From the cell containing the given text, extract its center point as (x, y) coordinate. 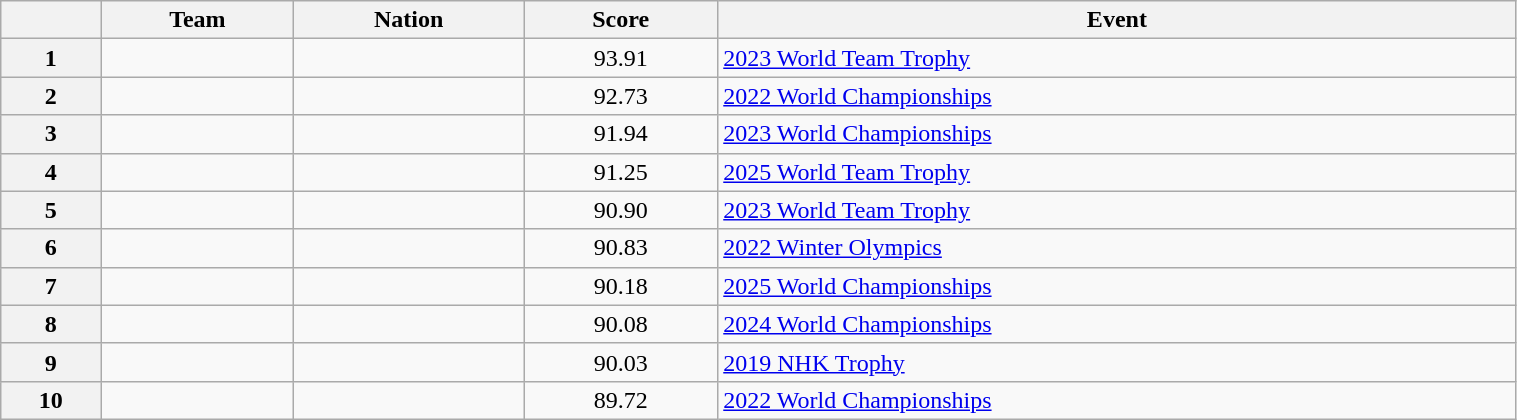
1 (51, 58)
4 (51, 172)
2019 NHK Trophy (1117, 362)
5 (51, 210)
90.18 (621, 286)
90.90 (621, 210)
93.91 (621, 58)
Score (621, 20)
91.94 (621, 134)
92.73 (621, 96)
2023 World Championships (1117, 134)
6 (51, 248)
10 (51, 400)
90.08 (621, 324)
3 (51, 134)
Team (198, 20)
Nation (409, 20)
2025 World Team Trophy (1117, 172)
7 (51, 286)
8 (51, 324)
2024 World Championships (1117, 324)
90.83 (621, 248)
91.25 (621, 172)
2022 Winter Olympics (1117, 248)
2025 World Championships (1117, 286)
90.03 (621, 362)
Event (1117, 20)
9 (51, 362)
2 (51, 96)
89.72 (621, 400)
